Return the (x, y) coordinate for the center point of the cell that contains the specified text.  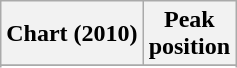
Peak position (189, 34)
Chart (2010) (72, 34)
